Return [x, y] of the center of cell containing provided text 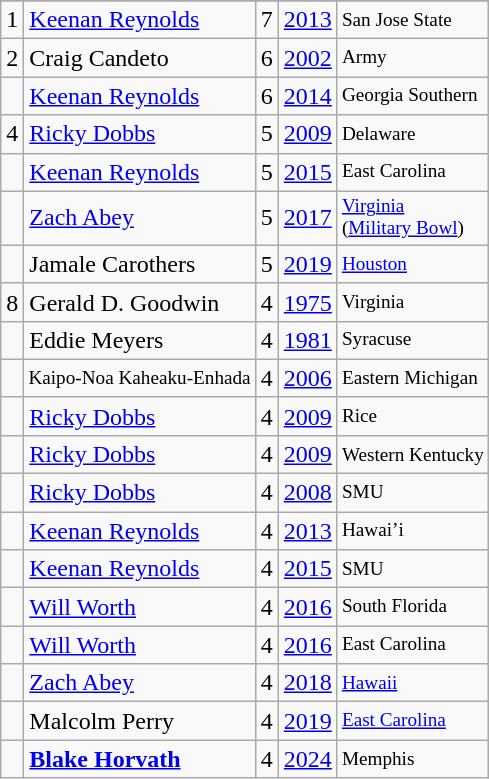
Gerald D. Goodwin [140, 302]
Rice [412, 416]
2002 [308, 58]
Hawai’i [412, 531]
Army [412, 58]
Georgia Southern [412, 96]
Malcolm Perry [140, 721]
Kaipo-Noa Kaheaku-Enhada [140, 378]
7 [266, 20]
Delaware [412, 134]
1975 [308, 302]
Eddie Meyers [140, 340]
San Jose State [412, 20]
Hawaii [412, 683]
Syracuse [412, 340]
1 [12, 20]
Virginia(Military Bowl) [412, 218]
Eastern Michigan [412, 378]
Western Kentucky [412, 455]
1981 [308, 340]
Craig Candeto [140, 58]
2008 [308, 493]
Houston [412, 264]
South Florida [412, 607]
Jamale Carothers [140, 264]
Blake Horvath [140, 759]
2018 [308, 683]
8 [12, 302]
Memphis [412, 759]
2014 [308, 96]
2017 [308, 218]
Virginia [412, 302]
2024 [308, 759]
2006 [308, 378]
2 [12, 58]
